Search for the cell housing the specified text and yield its (x, y) center coordinate. 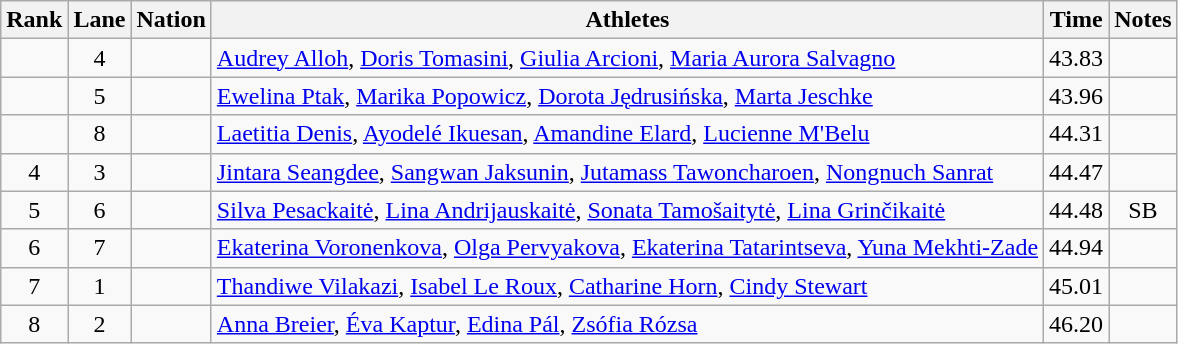
44.47 (1076, 172)
Thandiwe Vilakazi, Isabel Le Roux, Catharine Horn, Cindy Stewart (627, 286)
3 (100, 172)
Silva Pesackaitė, Lina Andrijauskaitė, Sonata Tamošaitytė, Lina Grinčikaitė (627, 210)
45.01 (1076, 286)
Athletes (627, 20)
44.48 (1076, 210)
Anna Breier, Éva Kaptur, Edina Pál, Zsófia Rózsa (627, 324)
Laetitia Denis, Ayodelé Ikuesan, Amandine Elard, Lucienne M'Belu (627, 134)
43.83 (1076, 58)
Ewelina Ptak, Marika Popowicz, Dorota Jędrusińska, Marta Jeschke (627, 96)
Notes (1143, 20)
SB (1143, 210)
1 (100, 286)
Ekaterina Voronenkova, Olga Pervyakova, Ekaterina Tatarintseva, Yuna Mekhti-Zade (627, 248)
2 (100, 324)
46.20 (1076, 324)
44.31 (1076, 134)
Audrey Alloh, Doris Tomasini, Giulia Arcioni, Maria Aurora Salvagno (627, 58)
44.94 (1076, 248)
43.96 (1076, 96)
Rank (34, 20)
Lane (100, 20)
Time (1076, 20)
Nation (171, 20)
Jintara Seangdee, Sangwan Jaksunin, Jutamass Tawoncharoen, Nongnuch Sanrat (627, 172)
